Locate the cell with the specified text and output its (X, Y) center coordinate. 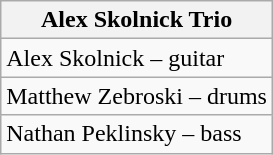
Nathan Peklinsky – bass (137, 134)
Alex Skolnick Trio (137, 20)
Alex Skolnick – guitar (137, 58)
Matthew Zebroski – drums (137, 96)
